Return (x, y) of the center of cell containing provided text 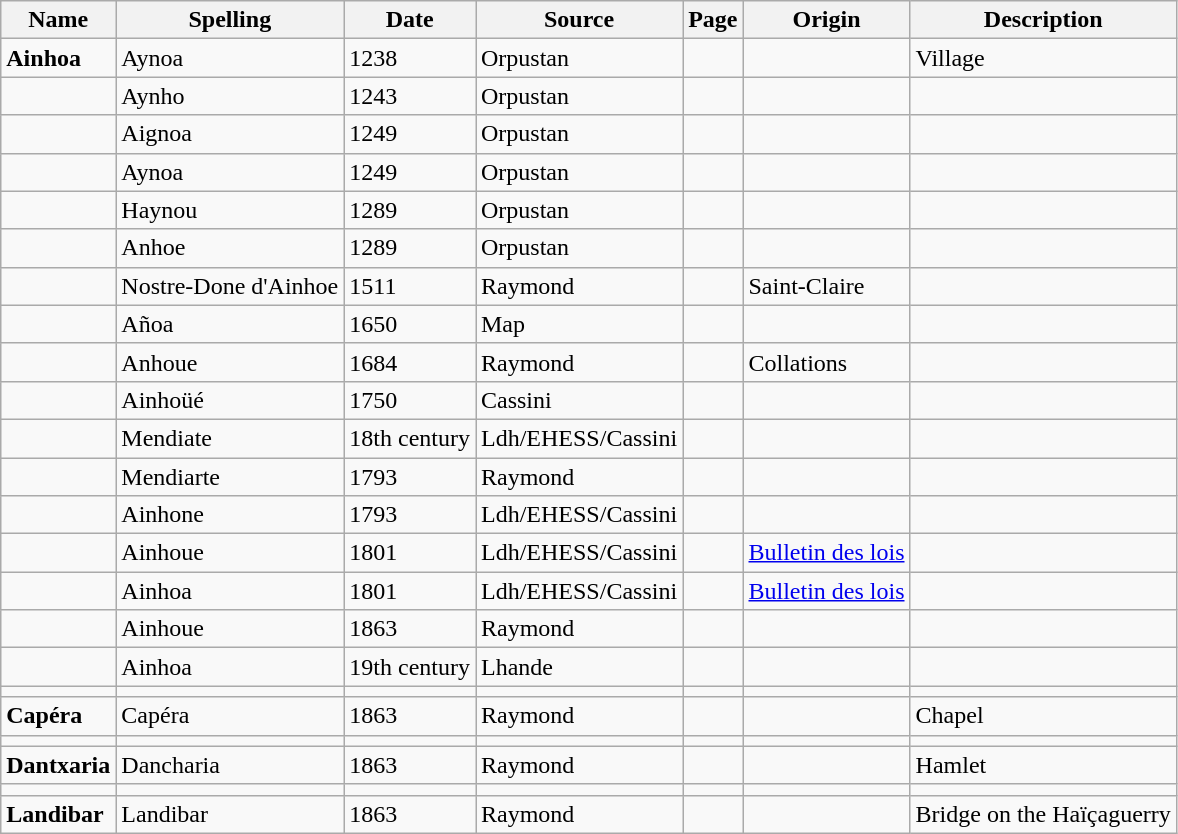
1511 (410, 286)
1650 (410, 324)
Collations (826, 362)
Name (58, 20)
1238 (410, 58)
Map (580, 324)
Cassini (580, 400)
Ainhone (230, 515)
Ainhoüé (230, 400)
Anhoe (230, 248)
1750 (410, 400)
1684 (410, 362)
Hamlet (1043, 765)
Nostre-Done d'Ainhoe (230, 286)
Lhande (580, 667)
Dancharia (230, 765)
19th century (410, 667)
Chapel (1043, 716)
Village (1043, 58)
Añoa (230, 324)
Mendiarte (230, 477)
Mendiate (230, 438)
Origin (826, 20)
Date (410, 20)
1243 (410, 96)
Description (1043, 20)
Bridge on the Haïçaguerry (1043, 814)
Dantxaria (58, 765)
Page (713, 20)
18th century (410, 438)
Source (580, 20)
Aynho (230, 96)
Aignoa (230, 134)
Saint-Claire (826, 286)
Spelling (230, 20)
Anhoue (230, 362)
Haynou (230, 210)
